Search for the cell housing the specified text and yield its (x, y) center coordinate. 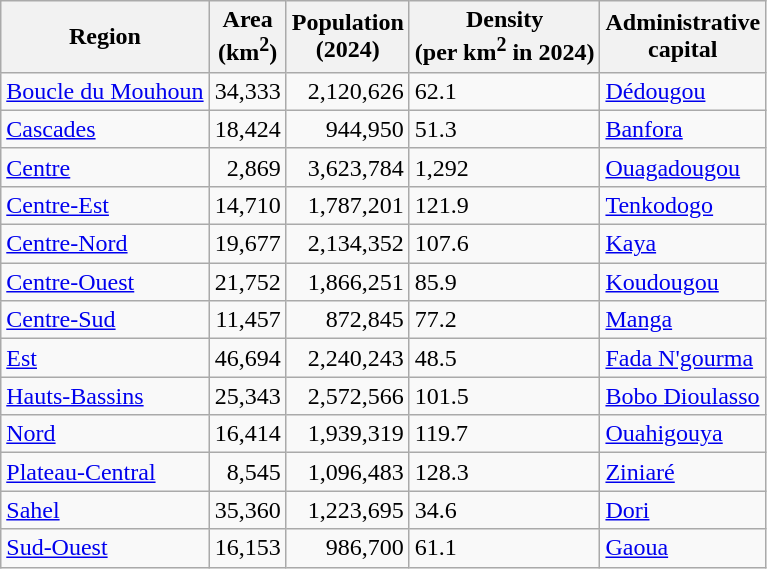
34,333 (248, 91)
Centre (105, 167)
16,414 (248, 434)
Hauts-Bassins (105, 396)
Region (105, 37)
Population (2024) (348, 37)
Boucle du Mouhoun (105, 91)
51.3 (504, 129)
Centre-Sud (105, 320)
35,360 (248, 510)
872,845 (348, 320)
107.6 (504, 244)
1,939,319 (348, 434)
Dédougou (683, 91)
21,752 (248, 282)
1,096,483 (348, 472)
25,343 (248, 396)
14,710 (248, 205)
Cascades (105, 129)
Ouahigouya (683, 434)
48.5 (504, 358)
119.7 (504, 434)
1,787,201 (348, 205)
Dori (683, 510)
77.2 (504, 320)
Manga (683, 320)
128.3 (504, 472)
8,545 (248, 472)
85.9 (504, 282)
34.6 (504, 510)
2,134,352 (348, 244)
2,572,566 (348, 396)
944,950 (348, 129)
101.5 (504, 396)
61.1 (504, 548)
Plateau-Central (105, 472)
Sud-Ouest (105, 548)
Bobo Dioulasso (683, 396)
Nord (105, 434)
1,866,251 (348, 282)
2,240,243 (348, 358)
Centre-Nord (105, 244)
Fada N'gourma (683, 358)
46,694 (248, 358)
1,223,695 (348, 510)
Centre-Ouest (105, 282)
Ouagadougou (683, 167)
Ziniaré (683, 472)
Est (105, 358)
18,424 (248, 129)
2,120,626 (348, 91)
Area (km2) (248, 37)
19,677 (248, 244)
Centre-Est (105, 205)
Banfora (683, 129)
Gaoua (683, 548)
986,700 (348, 548)
62.1 (504, 91)
Sahel (105, 510)
Tenkodogo (683, 205)
3,623,784 (348, 167)
Density(per km2 in 2024) (504, 37)
Koudougou (683, 282)
Administrative capital (683, 37)
2,869 (248, 167)
1,292 (504, 167)
121.9 (504, 205)
Kaya (683, 244)
16,153 (248, 548)
11,457 (248, 320)
